Locate the cell with the specified text and output its (x, y) center coordinate. 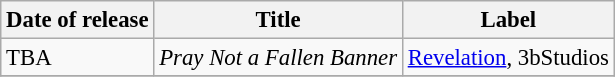
Label (508, 20)
TBA (78, 58)
Title (278, 20)
Pray Not a Fallen Banner (278, 58)
Revelation, 3bStudios (508, 58)
Date of release (78, 20)
